Scan for the cell matching the given text and deliver its [x, y] coordinate at center. 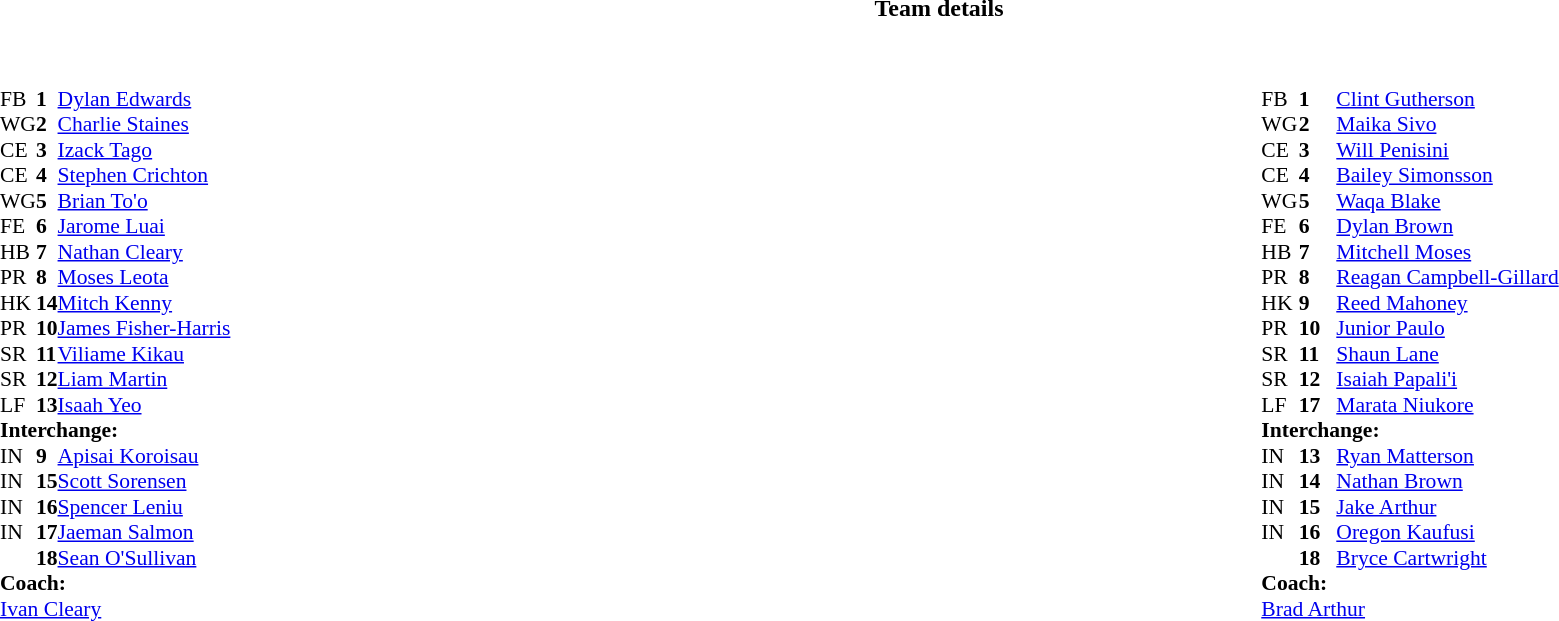
Nathan Cleary [144, 252]
Waqa Blake [1447, 201]
Marata Niukore [1447, 405]
Dylan Edwards [144, 99]
Dylan Brown [1447, 227]
Mitchell Moses [1447, 252]
Nathan Brown [1447, 481]
Charlie Staines [144, 125]
Oregon Kaufusi [1447, 533]
Liam Martin [144, 379]
Clint Gutherson [1447, 99]
Ryan Matterson [1447, 456]
Izack Tago [144, 150]
Isaah Yeo [144, 405]
Reed Mahoney [1447, 303]
Will Penisini [1447, 150]
Jarome Luai [144, 227]
Bailey Simonsson [1447, 175]
Moses Leota [144, 277]
Scott Sorensen [144, 481]
Isaiah Papali'i [1447, 379]
Maika Sivo [1447, 125]
Bryce Cartwright [1447, 558]
Junior Paulo [1447, 329]
Shaun Lane [1447, 354]
Jake Arthur [1447, 507]
Jaeman Salmon [144, 533]
Brian To'o [144, 201]
Stephen Crichton [144, 175]
Spencer Leniu [144, 507]
Mitch Kenny [144, 303]
Apisai Koroisau [144, 456]
Reagan Campbell-Gillard [1447, 277]
Viliame Kikau [144, 354]
James Fisher-Harris [144, 329]
Sean O'Sullivan [144, 558]
